Output the (x, y) coordinate of the center of the cell containing the given text.  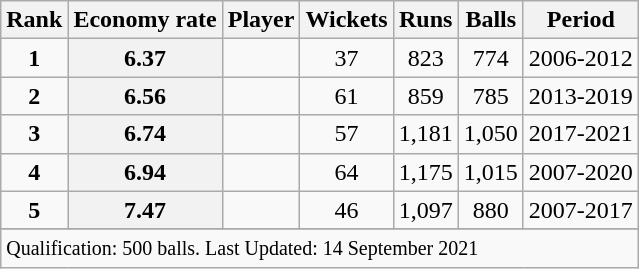
2013-2019 (580, 96)
46 (346, 210)
6.74 (145, 134)
1,050 (490, 134)
880 (490, 210)
6.94 (145, 172)
2007-2017 (580, 210)
61 (346, 96)
2006-2012 (580, 58)
57 (346, 134)
64 (346, 172)
Runs (426, 20)
Period (580, 20)
774 (490, 58)
823 (426, 58)
1 (34, 58)
785 (490, 96)
3 (34, 134)
7.47 (145, 210)
1,181 (426, 134)
2 (34, 96)
5 (34, 210)
37 (346, 58)
2007-2020 (580, 172)
Player (261, 20)
859 (426, 96)
Balls (490, 20)
6.56 (145, 96)
Qualification: 500 balls. Last Updated: 14 September 2021 (320, 248)
Rank (34, 20)
Economy rate (145, 20)
2017-2021 (580, 134)
1,175 (426, 172)
6.37 (145, 58)
Wickets (346, 20)
4 (34, 172)
1,097 (426, 210)
1,015 (490, 172)
